Determine the [x, y] coordinate at the center of the cell enclosing the given text.  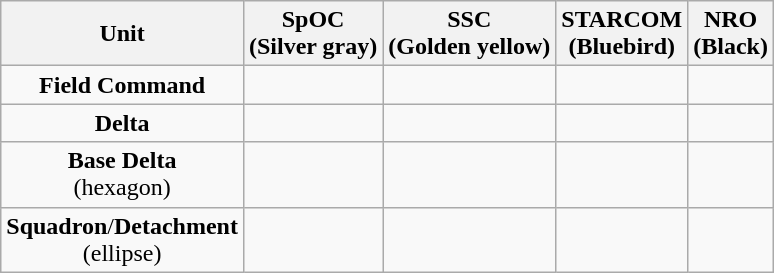
STARCOM(Bluebird) [622, 34]
Delta [122, 123]
NRO(Black) [731, 34]
Base Delta(hexagon) [122, 174]
SpOC(Silver gray) [312, 34]
SSC(Golden yellow) [470, 34]
Squadron/Detachment(ellipse) [122, 240]
Field Command [122, 85]
Unit [122, 34]
